Find where the given text appears and provide that cell's center as [X, Y] coordinate. 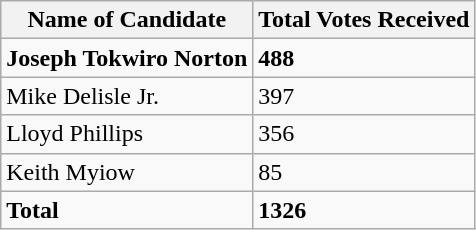
Joseph Tokwiro Norton [127, 58]
356 [364, 134]
397 [364, 96]
488 [364, 58]
Total Votes Received [364, 20]
Keith Myiow [127, 172]
85 [364, 172]
Mike Delisle Jr. [127, 96]
Lloyd Phillips [127, 134]
Total [127, 210]
Name of Candidate [127, 20]
1326 [364, 210]
